For the text-containing cell, return its midpoint in [X, Y] coordinate format. 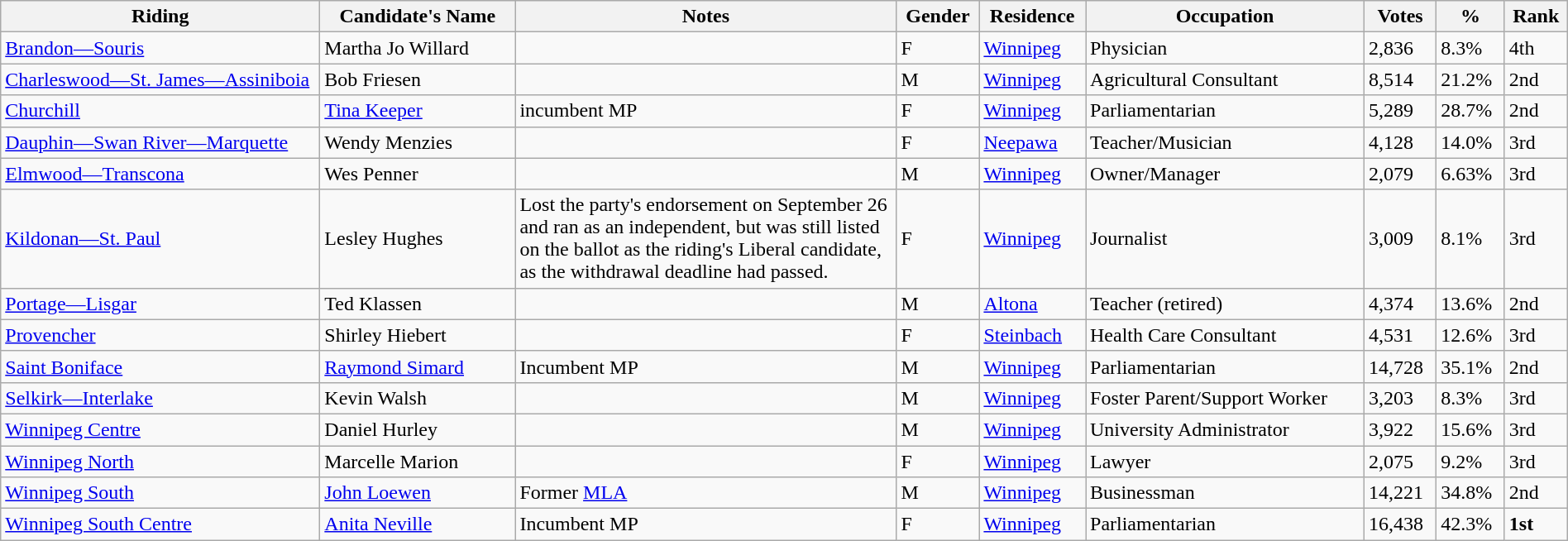
28.7% [1470, 111]
Residence [1032, 17]
14,221 [1401, 493]
2,836 [1401, 48]
8.1% [1470, 238]
Lawyer [1224, 461]
Occupation [1224, 17]
Dauphin—Swan River—Marquette [160, 142]
Gender [938, 17]
Elmwood—Transcona [160, 174]
Rank [1536, 17]
Brandon—Souris [160, 48]
Selkirk—Interlake [160, 398]
Altona [1032, 304]
Winnipeg North [160, 461]
Teacher (retired) [1224, 304]
Former MLA [706, 493]
Wendy Menzies [418, 142]
14.0% [1470, 142]
3,203 [1401, 398]
Owner/Manager [1224, 174]
Shirley Hiebert [418, 335]
3,009 [1401, 238]
Neepawa [1032, 142]
Daniel Hurley [418, 429]
21.2% [1470, 79]
8,514 [1401, 79]
Teacher/Musician [1224, 142]
Riding [160, 17]
Marcelle Marion [418, 461]
3,922 [1401, 429]
Winnipeg South [160, 493]
Steinbach [1032, 335]
Winnipeg Centre [160, 429]
Physician [1224, 48]
Tina Keeper [418, 111]
14,728 [1401, 366]
Candidate's Name [418, 17]
Martha Jo Willard [418, 48]
4th [1536, 48]
9.2% [1470, 461]
Notes [706, 17]
42.3% [1470, 524]
Agricultural Consultant [1224, 79]
Kevin Walsh [418, 398]
% [1470, 17]
35.1% [1470, 366]
Anita Neville [418, 524]
University Administrator [1224, 429]
4,531 [1401, 335]
Kildonan—St. Paul [160, 238]
13.6% [1470, 304]
2,079 [1401, 174]
Health Care Consultant [1224, 335]
Votes [1401, 17]
incumbent MP [706, 111]
1st [1536, 524]
Provencher [160, 335]
Ted Klassen [418, 304]
John Loewen [418, 493]
Churchill [160, 111]
Portage—Lisgar [160, 304]
Winnipeg South Centre [160, 524]
Journalist [1224, 238]
Foster Parent/Support Worker [1224, 398]
12.6% [1470, 335]
Businessman [1224, 493]
Raymond Simard [418, 366]
2,075 [1401, 461]
16,438 [1401, 524]
Lesley Hughes [418, 238]
Charleswood—St. James—Assiniboia [160, 79]
4,128 [1401, 142]
Saint Boniface [160, 366]
15.6% [1470, 429]
4,374 [1401, 304]
5,289 [1401, 111]
Wes Penner [418, 174]
Bob Friesen [418, 79]
34.8% [1470, 493]
6.63% [1470, 174]
